Provide the (X, Y) coordinate of the cell's center where the given text is located.  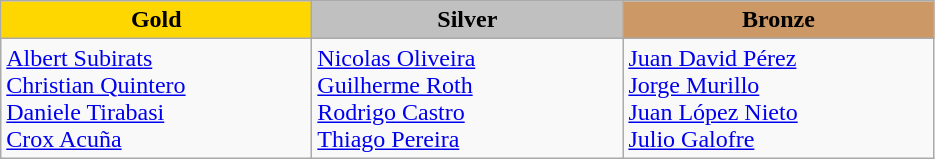
Gold (156, 20)
Juan David PérezJorge MurilloJuan López NietoJulio Galofre (778, 98)
Albert SubiratsChristian QuinteroDaniele TirabasiCrox Acuña (156, 98)
Silver (468, 20)
Bronze (778, 20)
Nicolas OliveiraGuilherme RothRodrigo CastroThiago Pereira (468, 98)
